Detect which cell encompasses the target text, then output its [X, Y] center coordinate. 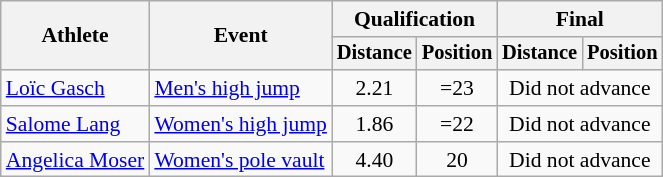
Salome Lang [76, 124]
Loïc Gasch [76, 88]
Women's high jump [240, 124]
1.86 [374, 124]
Men's high jump [240, 88]
Final [580, 19]
Qualification [414, 19]
Athlete [76, 36]
=22 [457, 124]
=23 [457, 88]
2.21 [374, 88]
Event [240, 36]
